Output the [x, y] coordinate of the center of the cell containing the given text.  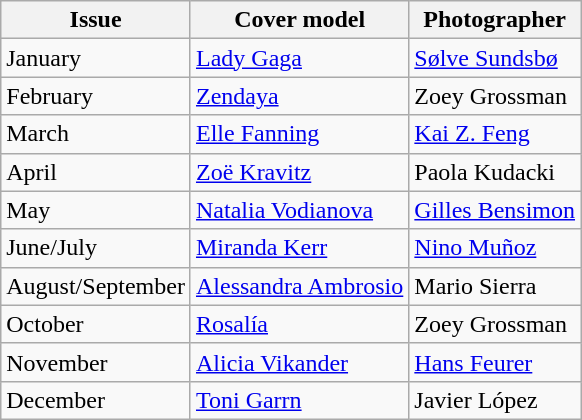
Hans Feurer [495, 362]
Rosalía [299, 324]
Toni Garrn [299, 400]
March [96, 134]
Nino Muñoz [495, 248]
August/September [96, 286]
Gilles Bensimon [495, 210]
Lady Gaga [299, 58]
February [96, 96]
Alicia Vikander [299, 362]
May [96, 210]
Javier López [495, 400]
October [96, 324]
November [96, 362]
Kai Z. Feng [495, 134]
Paola Kudacki [495, 172]
Miranda Kerr [299, 248]
June/July [96, 248]
Elle Fanning [299, 134]
Cover model [299, 20]
Issue [96, 20]
Mario Sierra [495, 286]
Sølve Sundsbø [495, 58]
January [96, 58]
Zoë Kravitz [299, 172]
December [96, 400]
April [96, 172]
Photographer [495, 20]
Natalia Vodianova [299, 210]
Zendaya [299, 96]
Alessandra Ambrosio [299, 286]
